Detect which cell encompasses the target text, then output its [X, Y] center coordinate. 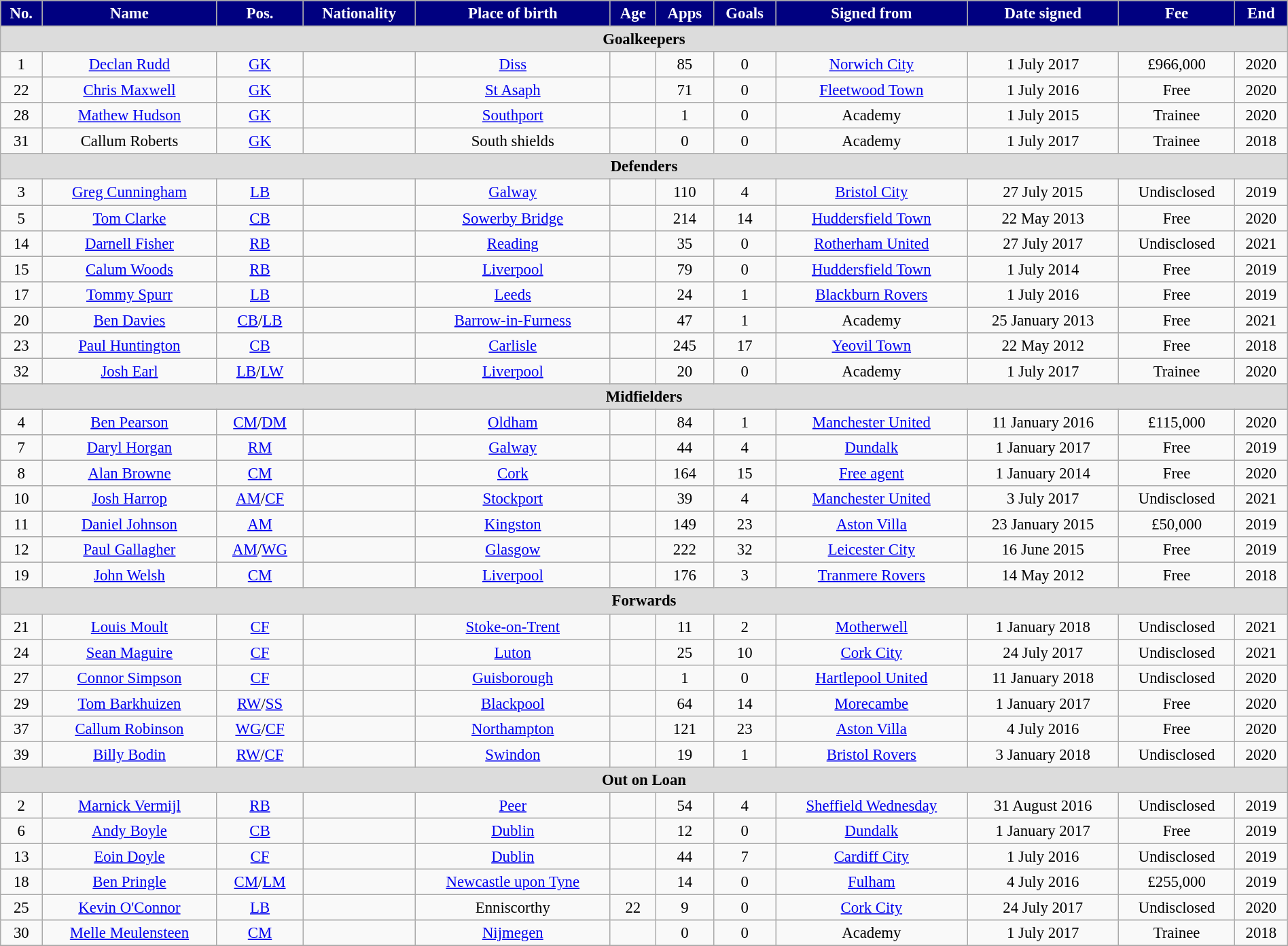
25 January 2013 [1043, 320]
Alan Browne [129, 474]
3 January 2018 [1043, 754]
14 May 2012 [1043, 576]
31 August 2016 [1043, 805]
Fleetwood Town [872, 90]
37 [22, 729]
54 [685, 805]
Leicester City [872, 550]
£966,000 [1177, 65]
Guisborough [512, 678]
Tom Clarke [129, 218]
Date signed [1043, 14]
WG/CF [260, 729]
Stoke-on-Trent [512, 627]
Nijmegen [512, 933]
Eoin Doyle [129, 857]
£255,000 [1177, 882]
Cardiff City [872, 857]
1 July 2014 [1043, 269]
Nationality [359, 14]
£50,000 [1177, 525]
245 [685, 346]
Callum Roberts [129, 141]
AM/WG [260, 550]
Luton [512, 652]
149 [685, 525]
Bristol City [872, 192]
1 July 2015 [1043, 116]
16 June 2015 [1043, 550]
Goals [745, 14]
9 [685, 908]
27 July 2017 [1043, 243]
30 [22, 933]
27 [22, 678]
Yeovil Town [872, 346]
Stockport [512, 499]
Carlisle [512, 346]
22 May 2012 [1043, 346]
Kevin O'Connor [129, 908]
Defenders [644, 167]
Louis Moult [129, 627]
79 [685, 269]
Blackpool [512, 703]
Swindon [512, 754]
28 [22, 116]
222 [685, 550]
1 January 2018 [1043, 627]
11 January 2016 [1043, 422]
Reading [512, 243]
13 [22, 857]
Northampton [512, 729]
Cork [512, 474]
South shields [512, 141]
CB/LB [260, 320]
8 [22, 474]
Morecambe [872, 703]
Kingston [512, 525]
No. [22, 14]
Name [129, 14]
Sheffield Wednesday [872, 805]
Daryl Horgan [129, 448]
29 [22, 703]
Enniscorthy [512, 908]
Paul Huntington [129, 346]
21 [22, 627]
Connor Simpson [129, 678]
23 January 2015 [1043, 525]
Hartlepool United [872, 678]
1 January 2014 [1043, 474]
AM/CF [260, 499]
RW/SS [260, 703]
£115,000 [1177, 422]
Tranmere Rovers [872, 576]
84 [685, 422]
214 [685, 218]
Ben Davies [129, 320]
Tom Barkhuizen [129, 703]
Motherwell [872, 627]
Southport [512, 116]
18 [22, 882]
Josh Earl [129, 371]
Signed from [872, 14]
121 [685, 729]
End [1261, 14]
Paul Gallagher [129, 550]
Darnell Fisher [129, 243]
164 [685, 474]
Daniel Johnson [129, 525]
St Asaph [512, 90]
Andy Boyle [129, 831]
Declan Rudd [129, 65]
11 January 2018 [1043, 678]
Glasgow [512, 550]
Blackburn Rovers [872, 294]
RM [260, 448]
6 [22, 831]
Fee [1177, 14]
CM/LM [260, 882]
35 [685, 243]
Diss [512, 65]
Greg Cunningham [129, 192]
RW/CF [260, 754]
71 [685, 90]
Out on Loan [644, 780]
Calum Woods [129, 269]
Chris Maxwell [129, 90]
Norwich City [872, 65]
Melle Meulensteen [129, 933]
22 May 2013 [1043, 218]
LB/LW [260, 371]
Sean Maguire [129, 652]
27 July 2015 [1043, 192]
Callum Robinson [129, 729]
Fulham [872, 882]
Bristol Rovers [872, 754]
Midfielders [644, 397]
85 [685, 65]
AM [260, 525]
Marnick Vermijl [129, 805]
Newcastle upon Tyne [512, 882]
31 [22, 141]
Ben Pearson [129, 422]
Mathew Hudson [129, 116]
CM/DM [260, 422]
Rotherham United [872, 243]
Ben Pringle [129, 882]
47 [685, 320]
Goalkeepers [644, 39]
Josh Harrop [129, 499]
110 [685, 192]
Free agent [872, 474]
Leeds [512, 294]
3 July 2017 [1043, 499]
Place of birth [512, 14]
Oldham [512, 422]
176 [685, 576]
John Welsh [129, 576]
Billy Bodin [129, 754]
5 [22, 218]
Tommy Spurr [129, 294]
Peer [512, 805]
Barrow-in-Furness [512, 320]
64 [685, 703]
Forwards [644, 601]
Age [633, 14]
Pos. [260, 14]
Apps [685, 14]
Sowerby Bridge [512, 218]
